Detect which cell encompasses the target text, then output its [x, y] center coordinate. 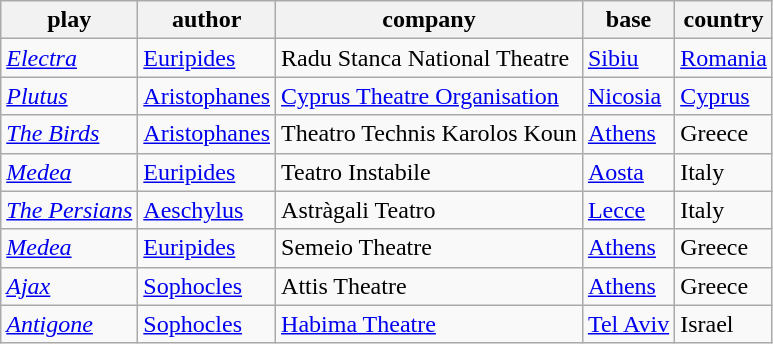
Aosta [628, 172]
base [628, 20]
Nicosia [628, 96]
Semeio Theatre [430, 248]
Electra [70, 58]
Teatro Instabile [430, 172]
The Birds [70, 134]
Romania [724, 58]
Radu Stanca National Theatre [430, 58]
author [207, 20]
Plutus [70, 96]
Antigone [70, 324]
Astràgali Teatro [430, 210]
Cyprus [724, 96]
company [430, 20]
Tel Aviv [628, 324]
play [70, 20]
Israel [724, 324]
Attis Theatre [430, 286]
country [724, 20]
Aeschylus [207, 210]
Ajax [70, 286]
Theatro Technis Karolos Koun [430, 134]
Cyprus Theatre Organisation [430, 96]
Lecce [628, 210]
The Persians [70, 210]
Sibiu [628, 58]
Habima Theatre [430, 324]
